Return the (X, Y) coordinate for the center point of the cell that contains the specified text.  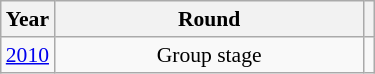
Group stage (209, 55)
Round (209, 19)
2010 (28, 55)
Year (28, 19)
